Locate the cell with the specified text and output its (x, y) center coordinate. 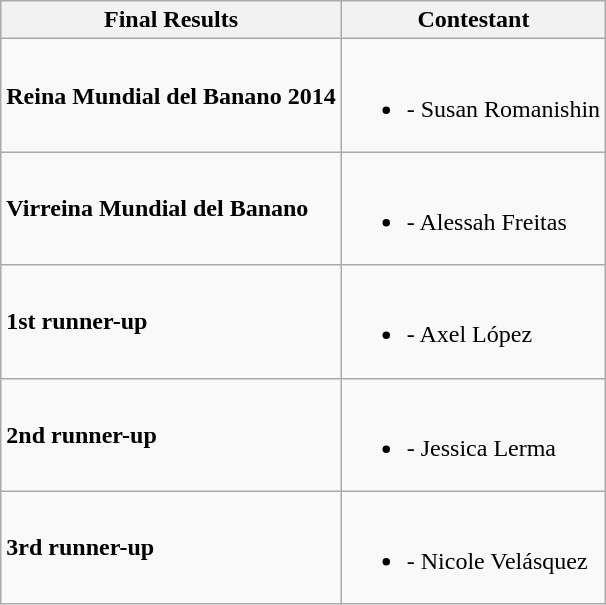
2nd runner-up (171, 434)
- Axel López (473, 322)
- Jessica Lerma (473, 434)
- Alessah Freitas (473, 208)
Contestant (473, 20)
3rd runner-up (171, 548)
Reina Mundial del Banano 2014 (171, 96)
Final Results (171, 20)
- Nicole Velásquez (473, 548)
1st runner-up (171, 322)
- Susan Romanishin (473, 96)
Virreina Mundial del Banano (171, 208)
